From the cell containing the given text, extract its center point as [X, Y] coordinate. 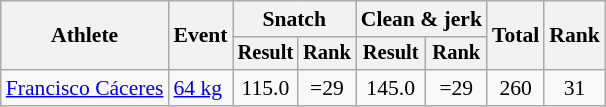
Total [516, 36]
Athlete [85, 36]
115.0 [266, 88]
Clean & jerk [422, 19]
145.0 [391, 88]
Snatch [294, 19]
Event [201, 36]
31 [574, 88]
64 kg [201, 88]
260 [516, 88]
Francisco Cáceres [85, 88]
